Capture the cell that displays the provided text and extract its [x, y] central coordinate. 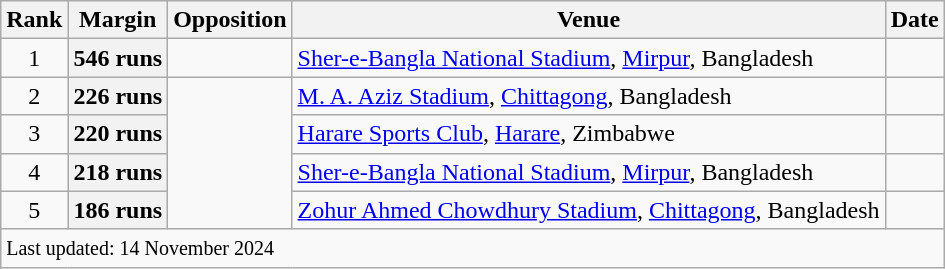
546 runs [118, 58]
220 runs [118, 134]
Zohur Ahmed Chowdhury Stadium, Chittagong, Bangladesh [588, 210]
Date [914, 20]
4 [34, 172]
226 runs [118, 96]
5 [34, 210]
2 [34, 96]
1 [34, 58]
Venue [588, 20]
M. A. Aziz Stadium, Chittagong, Bangladesh [588, 96]
Rank [34, 20]
218 runs [118, 172]
186 runs [118, 210]
Opposition [230, 20]
3 [34, 134]
Harare Sports Club, Harare, Zimbabwe [588, 134]
Last updated: 14 November 2024 [472, 248]
Margin [118, 20]
